Provide the (X, Y) coordinate of the cell's center where the given text is located.  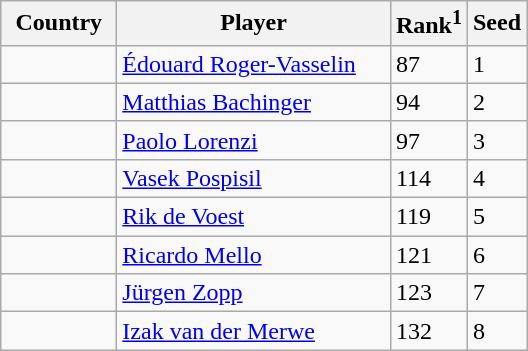
5 (496, 217)
Seed (496, 24)
119 (428, 217)
Rank1 (428, 24)
2 (496, 102)
7 (496, 293)
87 (428, 64)
3 (496, 140)
Édouard Roger-Vasselin (254, 64)
Matthias Bachinger (254, 102)
6 (496, 255)
Player (254, 24)
8 (496, 331)
Country (59, 24)
4 (496, 178)
Jürgen Zopp (254, 293)
121 (428, 255)
97 (428, 140)
Rik de Voest (254, 217)
1 (496, 64)
123 (428, 293)
94 (428, 102)
Vasek Pospisil (254, 178)
Paolo Lorenzi (254, 140)
Ricardo Mello (254, 255)
132 (428, 331)
Izak van der Merwe (254, 331)
114 (428, 178)
